Capture the cell that displays the provided text and extract its [X, Y] central coordinate. 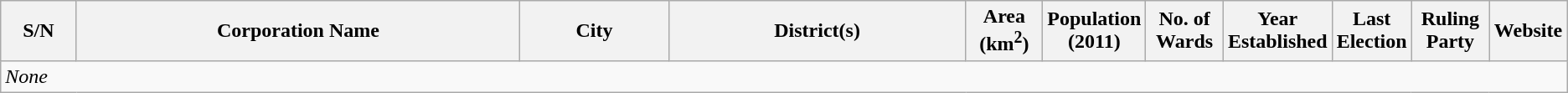
Corporation Name [298, 31]
S/N [39, 31]
None [784, 76]
Population (2011) [1094, 31]
Last Election [1372, 31]
Year Established [1277, 31]
Website [1529, 31]
Ruling Party [1451, 31]
Area (km2) [1004, 31]
District(s) [818, 31]
No. of Wards [1184, 31]
City [595, 31]
